From the cell containing the given text, extract its center point as (X, Y) coordinate. 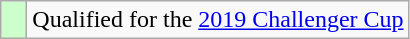
Qualified for the 2019 Challenger Cup (218, 20)
